Identify which cell holds the provided text, then report its (x, y) central coordinate. 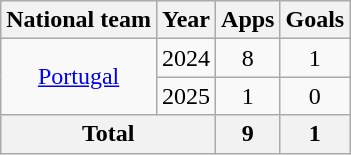
2024 (186, 58)
Apps (248, 20)
Total (108, 134)
2025 (186, 96)
9 (248, 134)
Year (186, 20)
8 (248, 58)
National team (79, 20)
Portugal (79, 77)
0 (315, 96)
Goals (315, 20)
